Find where the given text appears and provide that cell's center as (X, Y) coordinate. 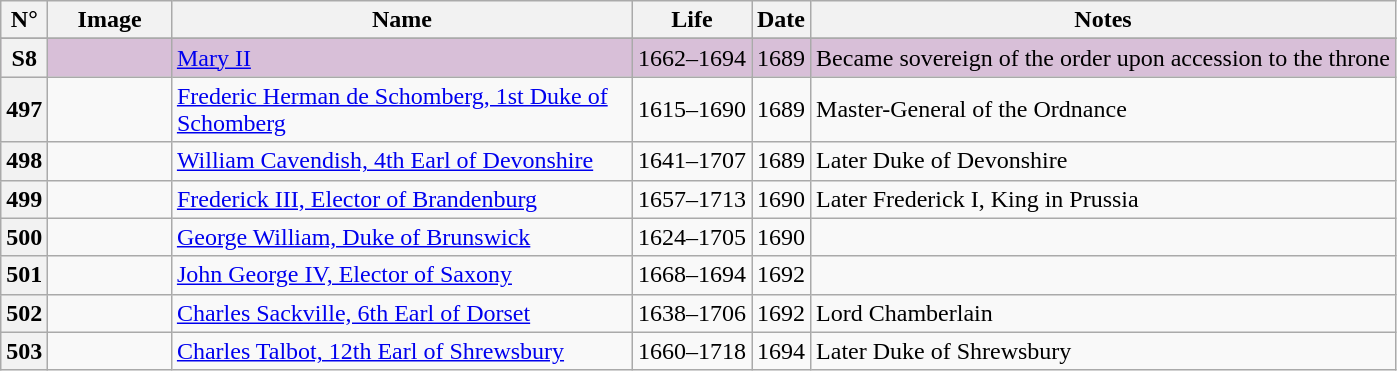
1662–1694 (692, 58)
Life (692, 20)
501 (24, 275)
Frederick III, Elector of Brandenburg (402, 199)
Lord Chamberlain (1104, 313)
William Cavendish, 4th Earl of Devonshire (402, 161)
1660–1718 (692, 351)
Master-General of the Ordnance (1104, 110)
Notes (1104, 20)
N° (24, 20)
497 (24, 110)
Charles Talbot, 12th Earl of Shrewsbury (402, 351)
George William, Duke of Brunswick (402, 237)
502 (24, 313)
John George IV, Elector of Saxony (402, 275)
Later Duke of Shrewsbury (1104, 351)
499 (24, 199)
Name (402, 20)
Mary II (402, 58)
1694 (782, 351)
Later Frederick I, King in Prussia (1104, 199)
498 (24, 161)
1638–1706 (692, 313)
1624–1705 (692, 237)
Date (782, 20)
Became sovereign of the order upon accession to the throne (1104, 58)
1615–1690 (692, 110)
S8 (24, 58)
Later Duke of Devonshire (1104, 161)
Charles Sackville, 6th Earl of Dorset (402, 313)
1641–1707 (692, 161)
503 (24, 351)
Frederic Herman de Schomberg, 1st Duke of Schomberg (402, 110)
500 (24, 237)
Image (110, 20)
1668–1694 (692, 275)
1657–1713 (692, 199)
